Determine the (X, Y) coordinate at the center of the cell enclosing the given text.  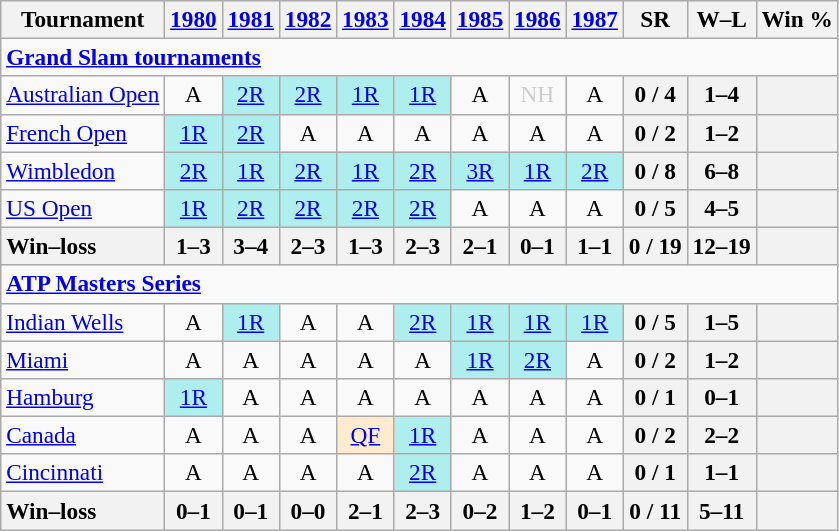
0 / 8 (655, 170)
4–5 (722, 208)
0 / 19 (655, 246)
ATP Masters Series (420, 284)
Canada (83, 435)
1987 (594, 19)
SR (655, 19)
Wimbledon (83, 170)
1986 (538, 19)
Win % (797, 19)
W–L (722, 19)
1982 (308, 19)
US Open (83, 208)
12–19 (722, 246)
Grand Slam tournaments (420, 57)
Australian Open (83, 95)
6–8 (722, 170)
1985 (480, 19)
3–4 (250, 246)
1981 (250, 19)
0 / 4 (655, 95)
Indian Wells (83, 322)
2–2 (722, 435)
Tournament (83, 19)
Hamburg (83, 397)
NH (538, 95)
0 / 11 (655, 510)
1–4 (722, 95)
Cincinnati (83, 473)
0–2 (480, 510)
Miami (83, 359)
1984 (422, 19)
1983 (366, 19)
5–11 (722, 510)
QF (366, 435)
3R (480, 170)
French Open (83, 133)
1–5 (722, 322)
0–0 (308, 510)
1980 (194, 19)
